Scan for the cell matching the given text and deliver its [X, Y] coordinate at center. 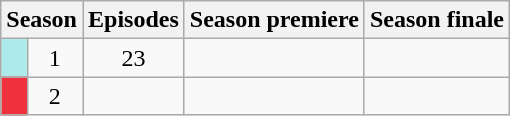
Season [42, 20]
Season finale [436, 20]
Episodes [133, 20]
Season premiere [274, 20]
1 [54, 58]
2 [54, 96]
23 [133, 58]
